Detect which cell encompasses the target text, then output its [X, Y] center coordinate. 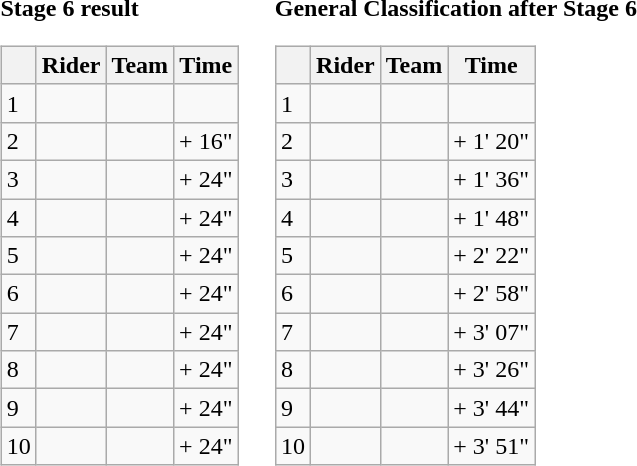
+ 2' 22" [492, 256]
+ 16" [206, 141]
+ 3' 07" [492, 332]
+ 1' 36" [492, 179]
+ 3' 26" [492, 370]
+ 3' 51" [492, 446]
+ 3' 44" [492, 408]
+ 2' 58" [492, 294]
+ 1' 20" [492, 141]
+ 1' 48" [492, 217]
